Locate the cell with the specified text and output its [x, y] center coordinate. 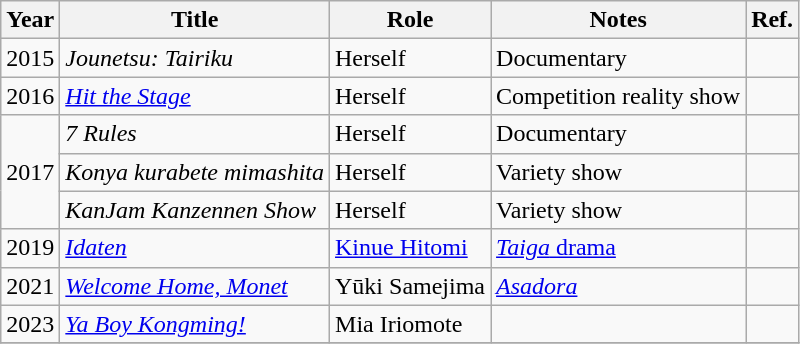
Year [30, 20]
Hit the Stage [195, 96]
2021 [30, 286]
7 Rules [195, 134]
Kinue Hitomi [410, 248]
Taiga drama [618, 248]
2017 [30, 172]
Welcome Home, Monet [195, 286]
2019 [30, 248]
Notes [618, 20]
Role [410, 20]
Ya Boy Kongming! [195, 324]
2016 [30, 96]
Mia Iriomote [410, 324]
Idaten [195, 248]
2015 [30, 58]
2023 [30, 324]
Jounetsu: Tairiku [195, 58]
Asadora [618, 286]
Competition reality show [618, 96]
KanJam Kanzennen Show [195, 210]
Ref. [772, 20]
Title [195, 20]
Konya kurabete mimashita [195, 172]
Yūki Samejima [410, 286]
